Return [X, Y] of the center of cell containing provided text 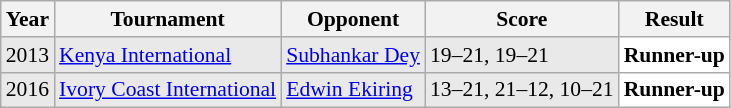
Result [674, 19]
Subhankar Dey [353, 55]
Tournament [168, 19]
2016 [28, 90]
Edwin Ekiring [353, 90]
Opponent [353, 19]
19–21, 19–21 [522, 55]
Score [522, 19]
13–21, 21–12, 10–21 [522, 90]
Kenya International [168, 55]
Year [28, 19]
Ivory Coast International [168, 90]
2013 [28, 55]
